Extract the [x, y] coordinate from the center of the cell holding the provided text.  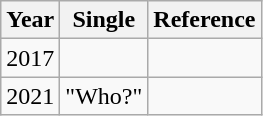
Reference [204, 20]
Single [104, 20]
2017 [30, 58]
Year [30, 20]
"Who?" [104, 96]
2021 [30, 96]
